Search for the cell housing the specified text and yield its [X, Y] center coordinate. 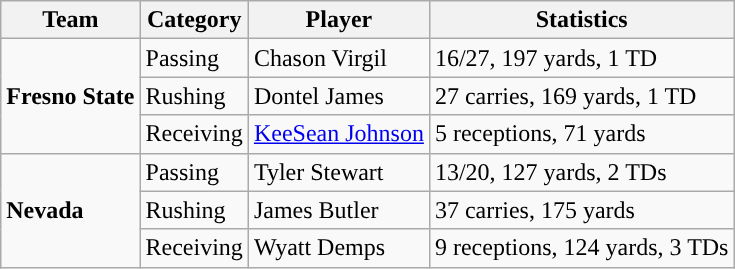
Fresno State [70, 96]
KeeSean Johnson [338, 134]
Dontel James [338, 96]
Tyler Stewart [338, 172]
Nevada [70, 210]
27 carries, 169 yards, 1 TD [582, 96]
5 receptions, 71 yards [582, 134]
Team [70, 20]
Wyatt Demps [338, 248]
Statistics [582, 20]
16/27, 197 yards, 1 TD [582, 58]
James Butler [338, 210]
Category [194, 20]
13/20, 127 yards, 2 TDs [582, 172]
37 carries, 175 yards [582, 210]
Player [338, 20]
Chason Virgil [338, 58]
9 receptions, 124 yards, 3 TDs [582, 248]
